Determine the [X, Y] coordinate at the center of the cell enclosing the given text.  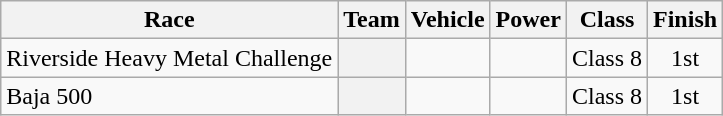
Baja 500 [170, 96]
Class [606, 20]
Finish [686, 20]
Power [528, 20]
Riverside Heavy Metal Challenge [170, 58]
Vehicle [448, 20]
Race [170, 20]
Team [372, 20]
